Output the [X, Y] coordinate of the center of the cell containing the given text.  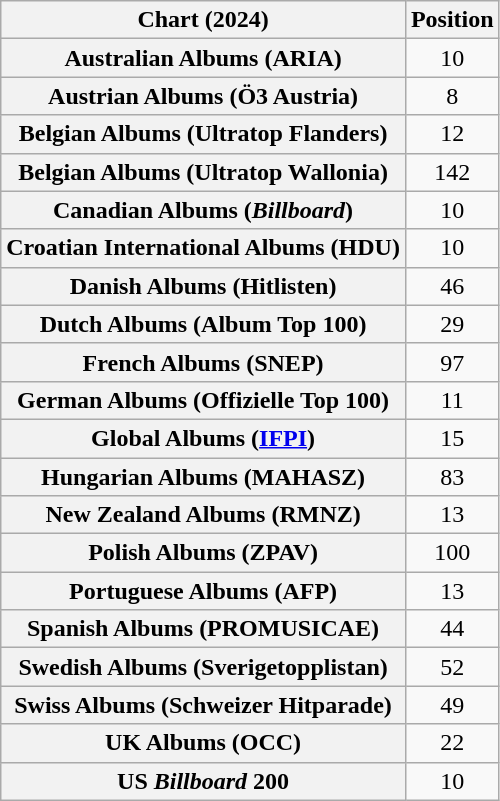
46 [452, 286]
German Albums (Offizielle Top 100) [204, 400]
Dutch Albums (Album Top 100) [204, 324]
Austrian Albums (Ö3 Austria) [204, 96]
29 [452, 324]
44 [452, 629]
New Zealand Albums (RMNZ) [204, 515]
Danish Albums (Hitlisten) [204, 286]
Position [452, 20]
UK Albums (OCC) [204, 743]
French Albums (SNEP) [204, 362]
Polish Albums (ZPAV) [204, 553]
Global Albums (IFPI) [204, 438]
49 [452, 705]
Hungarian Albums (MAHASZ) [204, 477]
Belgian Albums (Ultratop Flanders) [204, 134]
12 [452, 134]
22 [452, 743]
8 [452, 96]
Belgian Albums (Ultratop Wallonia) [204, 172]
100 [452, 553]
Spanish Albums (PROMUSICAE) [204, 629]
Swedish Albums (Sverigetopplistan) [204, 667]
Canadian Albums (Billboard) [204, 210]
Croatian International Albums (HDU) [204, 248]
Portuguese Albums (AFP) [204, 591]
Swiss Albums (Schweizer Hitparade) [204, 705]
Chart (2024) [204, 20]
52 [452, 667]
142 [452, 172]
15 [452, 438]
Australian Albums (ARIA) [204, 58]
83 [452, 477]
US Billboard 200 [204, 781]
97 [452, 362]
11 [452, 400]
